Identify which cell holds the provided text, then report its [x, y] central coordinate. 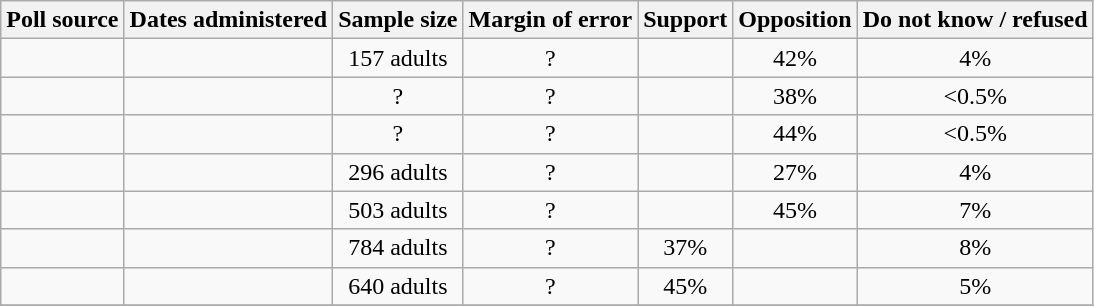
296 adults [398, 172]
42% [795, 58]
Opposition [795, 20]
7% [975, 210]
5% [975, 286]
157 adults [398, 58]
503 adults [398, 210]
Sample size [398, 20]
640 adults [398, 286]
Poll source [62, 20]
784 adults [398, 248]
Support [686, 20]
Dates administered [228, 20]
Do not know / refused [975, 20]
Margin of error [550, 20]
27% [795, 172]
44% [795, 134]
38% [795, 96]
37% [686, 248]
8% [975, 248]
